Return [x, y] of the center of cell containing provided text 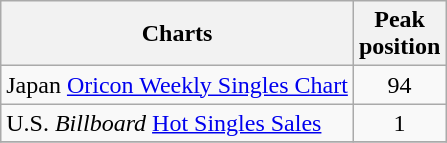
Charts [178, 34]
Peakposition [399, 34]
94 [399, 85]
Japan Oricon Weekly Singles Chart [178, 85]
1 [399, 123]
U.S. Billboard Hot Singles Sales [178, 123]
